Provide the [x, y] coordinate of the cell's center where the given text is located.  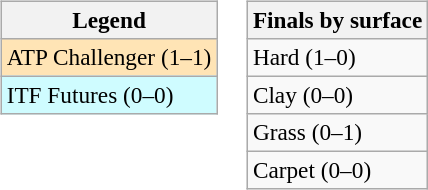
Hard (1–0) [337, 57]
Carpet (0–0) [337, 171]
ATP Challenger (1–1) [108, 57]
Legend [108, 20]
Finals by surface [337, 20]
ITF Futures (0–0) [108, 95]
Grass (0–1) [337, 133]
Clay (0–0) [337, 95]
